Return the [x, y] coordinate for the center point of the cell that contains the specified text.  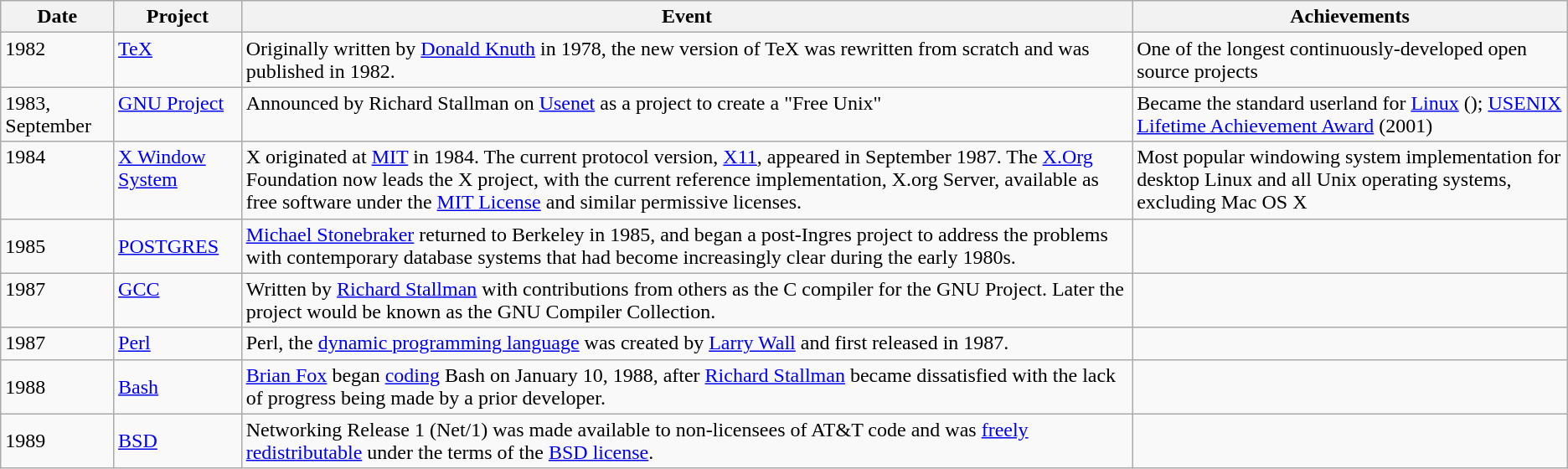
Networking Release 1 (Net/1) was made available to non-licensees of AT&T code and was freely redistributable under the terms of the BSD license. [687, 441]
1989 [57, 441]
GCC [178, 300]
Event [687, 17]
Project [178, 17]
TeX [178, 60]
BSD [178, 441]
X Window System [178, 180]
1983, September [57, 114]
Bash [178, 387]
Perl [178, 343]
POSTGRES [178, 246]
Date [57, 17]
Originally written by Donald Knuth in 1978, the new version of TeX was rewritten from scratch and was published in 1982. [687, 60]
Perl, the dynamic programming language was created by Larry Wall and first released in 1987. [687, 343]
1985 [57, 246]
Most popular windowing system implementation for desktop Linux and all Unix operating systems, excluding Mac OS X [1350, 180]
1982 [57, 60]
Achievements [1350, 17]
GNU Project [178, 114]
Became the standard userland for Linux (); USENIX Lifetime Achievement Award (2001) [1350, 114]
Announced by Richard Stallman on Usenet as a project to create a "Free Unix" [687, 114]
1988 [57, 387]
1984 [57, 180]
One of the longest continuously-developed open source projects [1350, 60]
